Pinpoint the cell where the given text exists, returning its (x, y) midpoint coordinate. 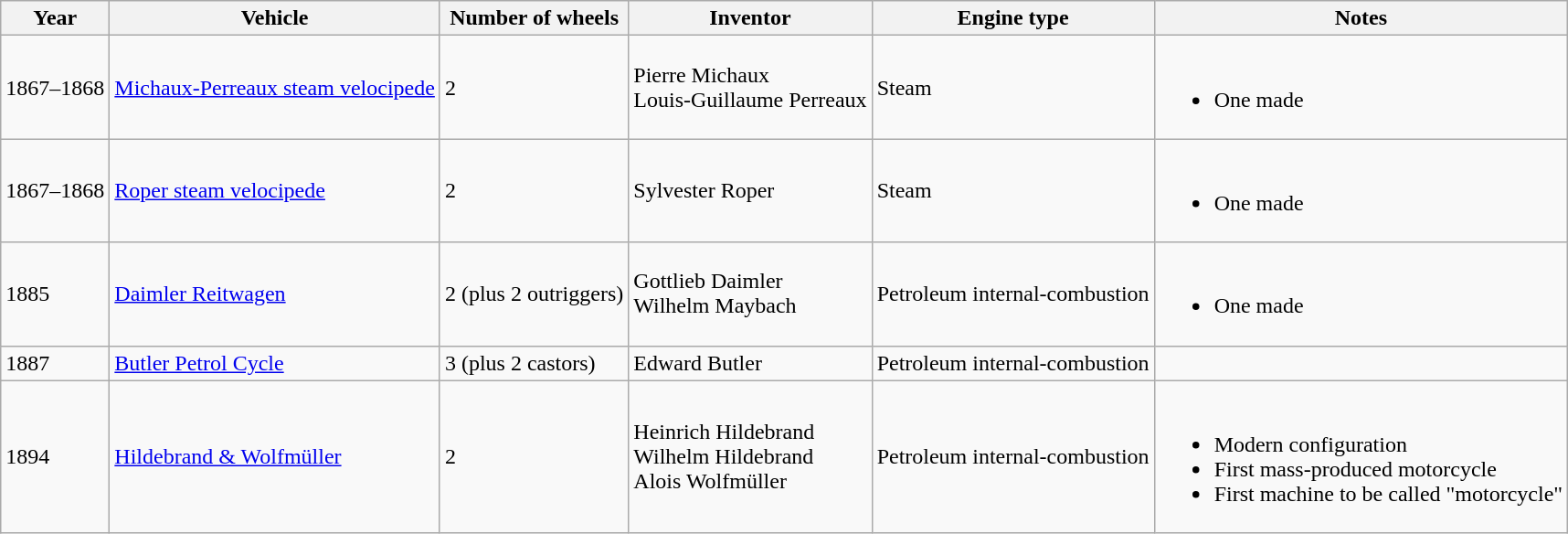
Inventor (750, 18)
Year (55, 18)
Pierre MichauxLouis-Guillaume Perreaux (750, 88)
Roper steam velocipede (275, 190)
Heinrich HildebrandWilhelm HildebrandAlois Wolfmüller (750, 457)
Hildebrand & Wolfmüller (275, 457)
Notes (1361, 18)
2 (plus 2 outriggers) (534, 294)
3 (plus 2 castors) (534, 363)
Michaux-Perreaux steam velocipede (275, 88)
1885 (55, 294)
Butler Petrol Cycle (275, 363)
Vehicle (275, 18)
1887 (55, 363)
Engine type (1012, 18)
1894 (55, 457)
Edward Butler (750, 363)
Daimler Reitwagen (275, 294)
Gottlieb DaimlerWilhelm Maybach (750, 294)
Modern configurationFirst mass-produced motorcycleFirst machine to be called "motorcycle" (1361, 457)
Number of wheels (534, 18)
Sylvester Roper (750, 190)
